Extract the (X, Y) coordinate from the center of the cell holding the provided text.  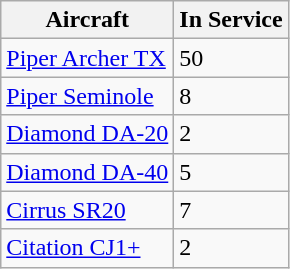
Aircraft (88, 20)
7 (231, 210)
Cirrus SR20 (88, 210)
50 (231, 58)
Piper Archer TX (88, 58)
8 (231, 96)
Citation CJ1+ (88, 248)
Diamond DA-20 (88, 134)
5 (231, 172)
In Service (231, 20)
Diamond DA-40 (88, 172)
Piper Seminole (88, 96)
